Identify which cell holds the provided text, then report its (X, Y) central coordinate. 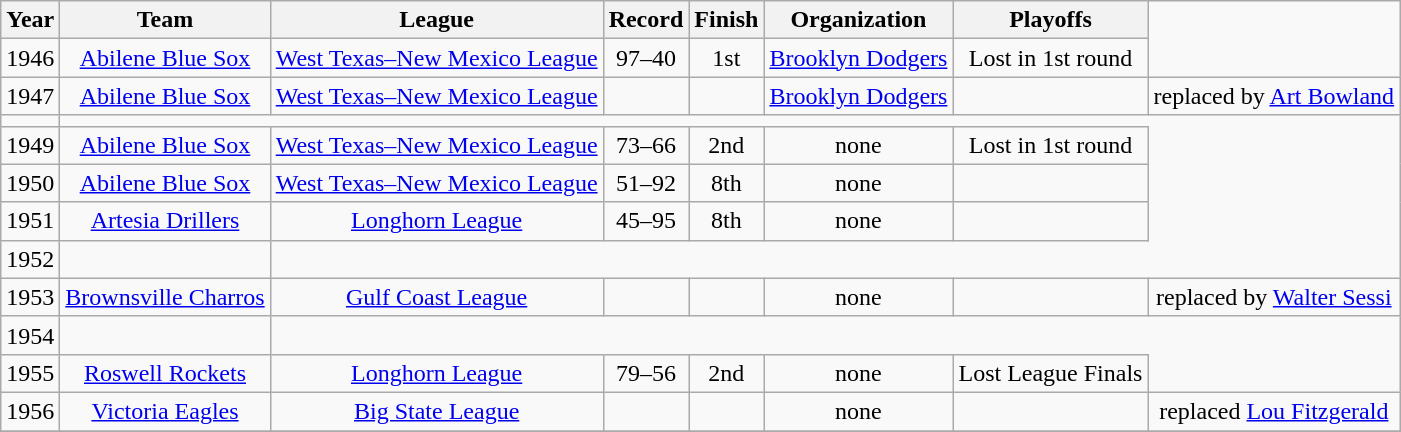
1952 (30, 259)
replaced by Art Bowland (1274, 96)
1951 (30, 221)
1949 (30, 145)
Organization (858, 20)
League (436, 20)
Artesia Drillers (165, 221)
replaced Lou Fitzgerald (1274, 411)
Big State League (436, 411)
51–92 (646, 183)
Team (165, 20)
1946 (30, 58)
Lost League Finals (1050, 373)
1954 (30, 335)
Finish (726, 20)
1950 (30, 183)
Playoffs (1050, 20)
Gulf Coast League (436, 297)
45–95 (646, 221)
Roswell Rockets (165, 373)
97–40 (646, 58)
73–66 (646, 145)
Victoria Eagles (165, 411)
1955 (30, 373)
replaced by Walter Sessi (1274, 297)
79–56 (646, 373)
1956 (30, 411)
1953 (30, 297)
1st (726, 58)
1947 (30, 96)
Record (646, 20)
Year (30, 20)
Brownsville Charros (165, 297)
